Output the [x, y] coordinate of the center of the cell containing the given text.  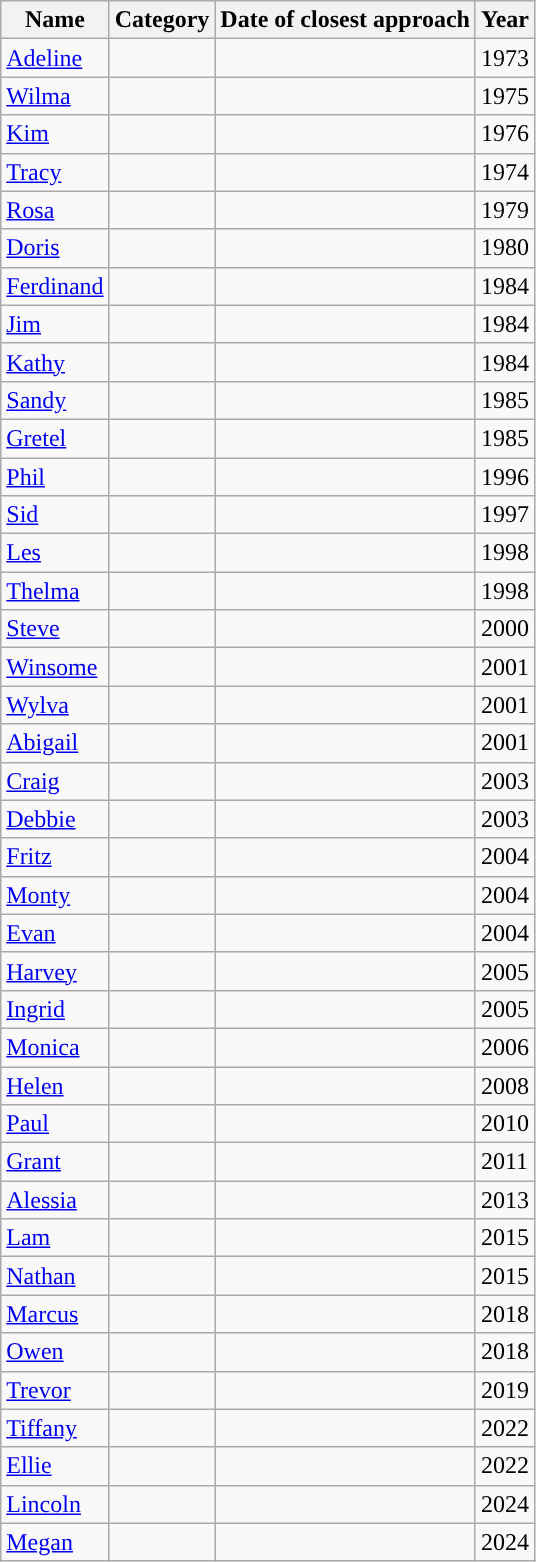
Grant [55, 1162]
Evan [55, 933]
2008 [504, 1085]
Doris [55, 248]
Lam [55, 1238]
1980 [504, 248]
Owen [55, 1352]
Debbie [55, 819]
2013 [504, 1200]
Winsome [55, 667]
Kathy [55, 362]
1979 [504, 210]
Tiffany [55, 1428]
2000 [504, 629]
Category [162, 20]
Nathan [55, 1276]
1997 [504, 515]
Helen [55, 1085]
Abigail [55, 743]
1996 [504, 477]
Gretel [55, 438]
Trevor [55, 1390]
Rosa [55, 210]
Jim [55, 324]
2019 [504, 1390]
Year [504, 20]
Phil [55, 477]
2011 [504, 1162]
Marcus [55, 1314]
Monica [55, 1047]
Sandy [55, 400]
1976 [504, 134]
Adeline [55, 58]
2006 [504, 1047]
1975 [504, 96]
Craig [55, 781]
Megan [55, 1542]
Ellie [55, 1466]
Steve [55, 629]
1973 [504, 58]
Tracy [55, 172]
Sid [55, 515]
1974 [504, 172]
Wylva [55, 705]
Name [55, 20]
Fritz [55, 857]
Les [55, 553]
Paul [55, 1124]
Alessia [55, 1200]
Date of closest approach [346, 20]
Wilma [55, 96]
Thelma [55, 591]
Ferdinand [55, 286]
Lincoln [55, 1504]
Monty [55, 895]
Kim [55, 134]
Harvey [55, 971]
2010 [504, 1124]
Ingrid [55, 1009]
